Capture the cell that displays the provided text and extract its (x, y) central coordinate. 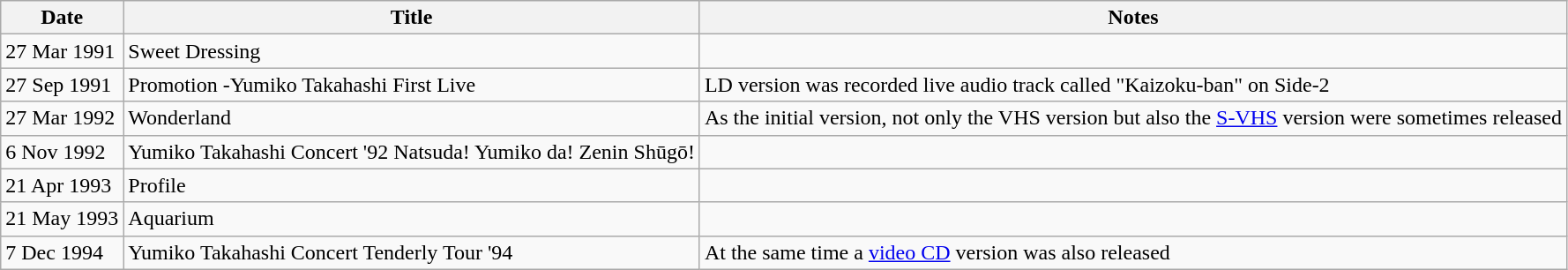
Notes (1132, 18)
7 Dec 1994 (62, 252)
Sweet Dressing (412, 51)
Yumiko Takahashi Concert '92 Natsuda! Yumiko da! Zenin Shūgō! (412, 152)
21 Apr 1993 (62, 185)
Title (412, 18)
LD version was recorded live audio track called "Kaizoku-ban" on Side-2 (1132, 85)
As the initial version, not only the VHS version but also the S-VHS version were sometimes released (1132, 118)
Date (62, 18)
27 Mar 1991 (62, 51)
Profile (412, 185)
Aquarium (412, 219)
Wonderland (412, 118)
21 May 1993 (62, 219)
27 Sep 1991 (62, 85)
At the same time a video CD version was also released (1132, 252)
6 Nov 1992 (62, 152)
Yumiko Takahashi Concert Tenderly Tour '94 (412, 252)
27 Mar 1992 (62, 118)
Promotion -Yumiko Takahashi First Live (412, 85)
